Extract the [x, y] coordinate from the center of the cell holding the provided text.  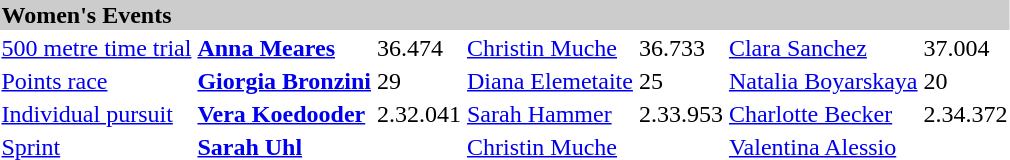
2.32.041 [420, 114]
Christin Muche [550, 48]
Anna Meares [284, 48]
2.33.953 [680, 114]
Natalia Boyarskaya [823, 81]
25 [680, 81]
Points race [96, 81]
Clara Sanchez [823, 48]
Women's Events [504, 15]
Diana Elemetaite [550, 81]
500 metre time trial [96, 48]
Sarah Hammer [550, 114]
20 [966, 81]
36.733 [680, 48]
37.004 [966, 48]
36.474 [420, 48]
2.34.372 [966, 114]
Charlotte Becker [823, 114]
Giorgia Bronzini [284, 81]
Individual pursuit [96, 114]
Vera Koedooder [284, 114]
29 [420, 81]
